Capture the cell that displays the provided text and extract its (X, Y) central coordinate. 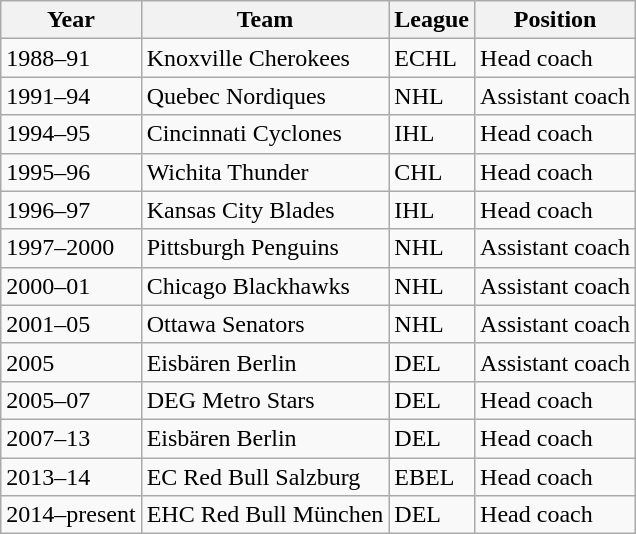
Chicago Blackhawks (265, 286)
Kansas City Blades (265, 210)
Quebec Nordiques (265, 96)
Pittsburgh Penguins (265, 248)
DEG Metro Stars (265, 400)
2000–01 (71, 286)
2005–07 (71, 400)
2001–05 (71, 324)
EBEL (432, 477)
1996–97 (71, 210)
Ottawa Senators (265, 324)
2013–14 (71, 477)
EC Red Bull Salzburg (265, 477)
EHC Red Bull München (265, 515)
Wichita Thunder (265, 172)
CHL (432, 172)
League (432, 20)
1994–95 (71, 134)
Knoxville Cherokees (265, 58)
Cincinnati Cyclones (265, 134)
1988–91 (71, 58)
2007–13 (71, 438)
1997–2000 (71, 248)
Team (265, 20)
1995–96 (71, 172)
1991–94 (71, 96)
2005 (71, 362)
Year (71, 20)
ECHL (432, 58)
2014–present (71, 515)
Position (556, 20)
